Identify which cell holds the provided text, then report its (x, y) central coordinate. 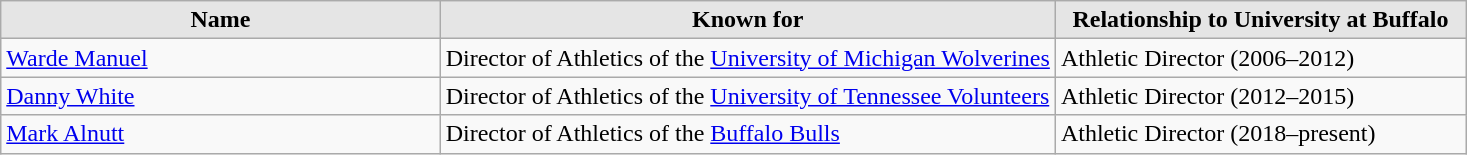
Name (220, 20)
Athletic Director (2018–present) (1260, 134)
Director of Athletics of the Buffalo Bulls (748, 134)
Relationship to University at Buffalo (1260, 20)
Known for (748, 20)
Danny White (220, 96)
Athletic Director (2012–2015) (1260, 96)
Director of Athletics of the University of Tennessee Volunteers (748, 96)
Director of Athletics of the University of Michigan Wolverines (748, 58)
Mark Alnutt (220, 134)
Athletic Director (2006–2012) (1260, 58)
Warde Manuel (220, 58)
